Capture the cell that displays the provided text and extract its (X, Y) central coordinate. 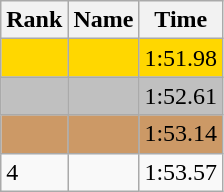
4 (34, 172)
1:53.14 (181, 134)
1:51.98 (181, 58)
1:53.57 (181, 172)
1:52.61 (181, 96)
Time (181, 20)
Rank (34, 20)
Name (104, 20)
